Scan for the cell matching the given text and deliver its [x, y] coordinate at center. 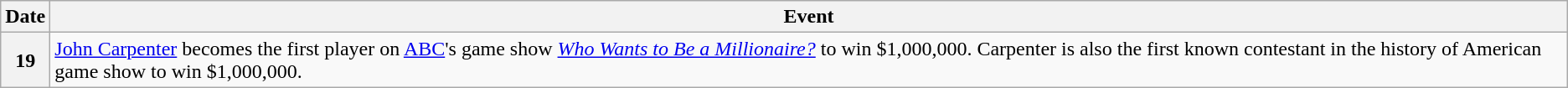
19 [25, 60]
Date [25, 17]
Event [809, 17]
